Detect which cell encompasses the target text, then output its [X, Y] center coordinate. 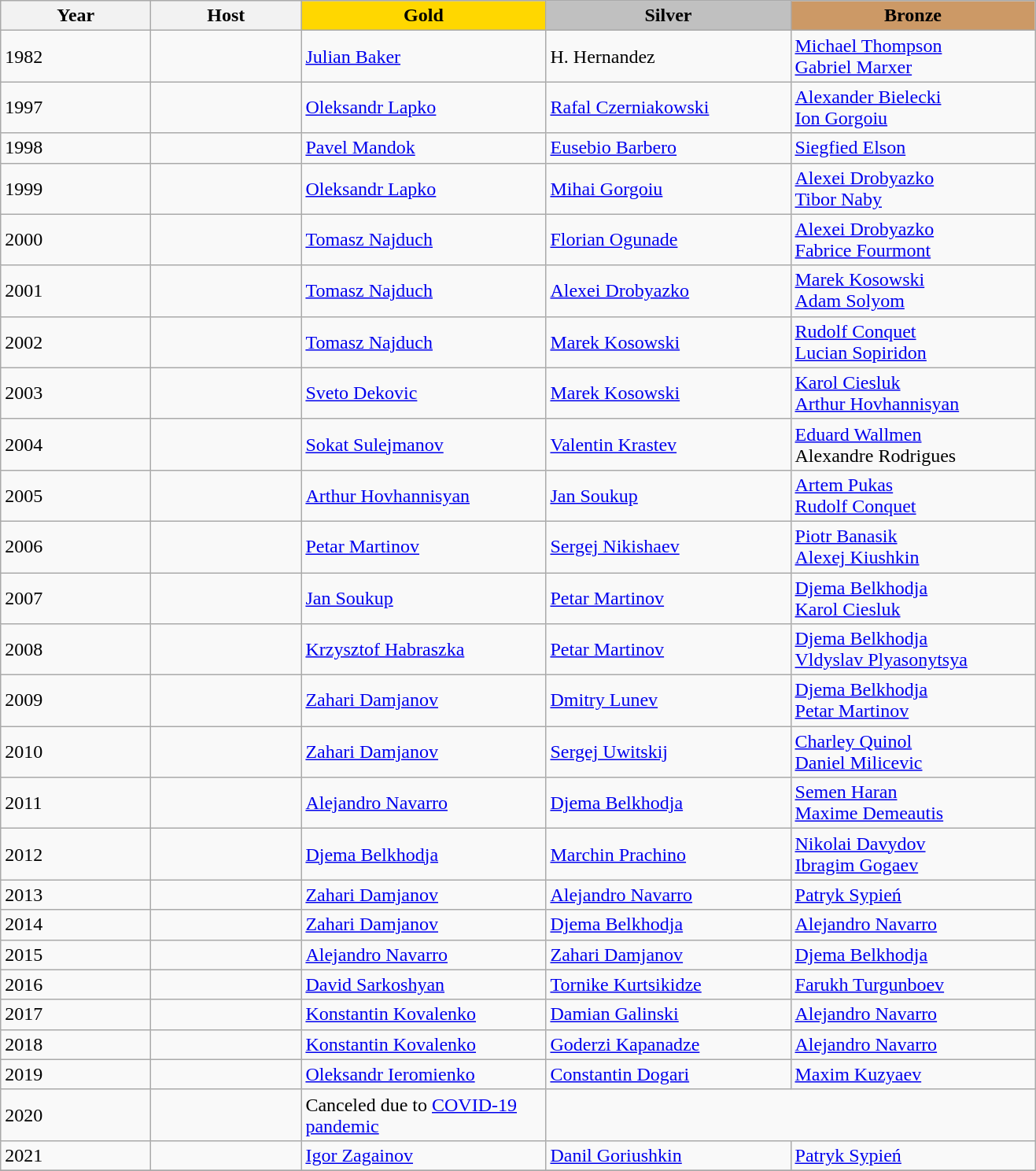
2016 [76, 984]
Goderzi Kapanadze [669, 1044]
Bronze [912, 16]
Karol Ciesluk Arthur Hovhannisyan [912, 393]
Alexander BieleckiIon Gorgoiu [912, 107]
Mihai Gorgoiu [669, 189]
1998 [76, 148]
2013 [76, 895]
2019 [76, 1074]
Michael Thompson Gabriel Marxer [912, 57]
Eduard Wallmen Alexandre Rodrigues [912, 444]
Sergej Nikishaev [669, 546]
Djema Belkhodja Petar Martinov [912, 700]
Canceled due to COVID-19 pandemic [423, 1114]
2006 [76, 546]
2020 [76, 1114]
Damian Galinski [669, 1014]
2010 [76, 752]
Rudolf ConquetLucian Sopiridon [912, 342]
2000 [76, 239]
2021 [76, 1155]
Sokat Sulejmanov [423, 444]
H. Hernandez [669, 57]
Valentin Krastev [669, 444]
Charley Quinol Daniel Milicevic [912, 752]
2003 [76, 393]
Rafal Czerniakowski [669, 107]
Artem PukasRudolf Conquet [912, 496]
Pavel Mandok [423, 148]
Eusebio Barbero [669, 148]
Marchin Prachino [669, 855]
Host [227, 16]
Igor Zagainov [423, 1155]
2018 [76, 1044]
Djema BelkhodjaKarol Ciesluk [912, 598]
Constantin Dogari [669, 1074]
Sveto Dekovic [423, 393]
Sergej Uwitskij [669, 752]
2011 [76, 803]
2008 [76, 650]
Semen Haran Maxime Demeautis [912, 803]
Florian Ogunade [669, 239]
Dmitry Lunev [669, 700]
2002 [76, 342]
Krzysztof Habraszka [423, 650]
1999 [76, 189]
2009 [76, 700]
2014 [76, 925]
Siegfied Elson [912, 148]
Tornike Kurtsikidze [669, 984]
2005 [76, 496]
Silver [669, 16]
Piotr Banasik Alexej Kiushkin [912, 546]
2007 [76, 598]
Oleksandr Ieromienko [423, 1074]
Djema Belkhodja Vldyslav Plyasonytsya [912, 650]
Alexei Drobyazko Tibor Naby [912, 189]
Farukh Turgunboev [912, 984]
Gold [423, 16]
2001 [76, 291]
David Sarkoshyan [423, 984]
2015 [76, 955]
Julian Baker [423, 57]
1997 [76, 107]
2017 [76, 1014]
Maxim Kuzyaev [912, 1074]
2004 [76, 444]
Alexei Drobyazko Fabrice Fourmont [912, 239]
1982 [76, 57]
Year [76, 16]
Nikolai Davydov Ibragim Gogaev [912, 855]
Danil Goriushkin [669, 1155]
Alexei Drobyazko [669, 291]
Arthur Hovhannisyan [423, 496]
2012 [76, 855]
Marek Kosowski Adam Solyom [912, 291]
